Detect which cell encompasses the target text, then output its [X, Y] center coordinate. 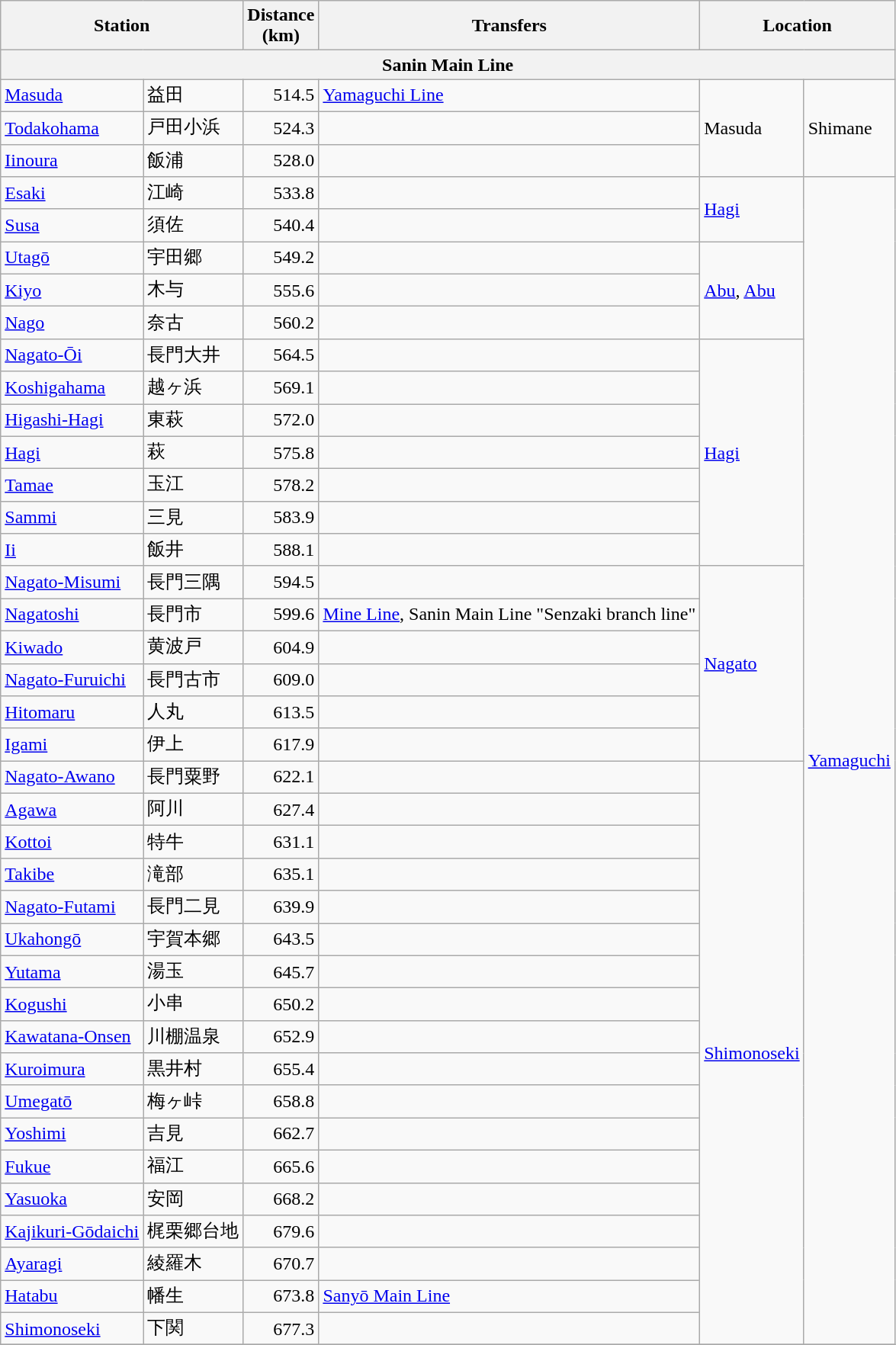
玉江 [194, 485]
613.5 [281, 712]
594.5 [281, 583]
Nagato-Ōi [72, 355]
Yamaguchi [849, 761]
長門古市 [194, 680]
631.1 [281, 842]
Agawa [72, 810]
Takibe [72, 874]
Igami [72, 744]
飯井 [194, 551]
阿川 [194, 810]
Koshigahama [72, 387]
Todakohama [72, 128]
Nagatoshi [72, 615]
人丸 [194, 712]
639.9 [281, 907]
617.9 [281, 744]
Distance(km) [281, 26]
Ayaragi [72, 1264]
江崎 [194, 194]
Mine Line, Sanin Main Line "Senzaki branch line" [509, 615]
604.9 [281, 647]
588.1 [281, 551]
長門二見 [194, 907]
599.6 [281, 615]
宇田郷 [194, 258]
幡生 [194, 1296]
長門大井 [194, 355]
Umegatō [72, 1101]
Tamae [72, 485]
Hatabu [72, 1296]
飯浦 [194, 160]
Station [122, 26]
益田 [194, 96]
Kiwado [72, 647]
652.9 [281, 1037]
673.8 [281, 1296]
下関 [194, 1328]
Kajikuri-Gōdaichi [72, 1232]
綾羅木 [194, 1264]
Iinoura [72, 160]
635.1 [281, 874]
Location [798, 26]
木与 [194, 290]
Yoshimi [72, 1135]
福江 [194, 1167]
679.6 [281, 1232]
越ヶ浜 [194, 387]
572.0 [281, 421]
小串 [194, 1005]
533.8 [281, 194]
Fukue [72, 1167]
滝部 [194, 874]
川棚温泉 [194, 1037]
Kottoi [72, 842]
643.5 [281, 939]
569.1 [281, 387]
安岡 [194, 1199]
549.2 [281, 258]
Kuroimura [72, 1069]
東萩 [194, 421]
特牛 [194, 842]
655.4 [281, 1069]
Yamaguchi Line [509, 96]
湯玉 [194, 971]
黒井村 [194, 1069]
伊上 [194, 744]
長門三隅 [194, 583]
Nagato-Misumi [72, 583]
吉見 [194, 1135]
Higashi-Hagi [72, 421]
Shimane [849, 128]
Susa [72, 226]
Yutama [72, 971]
梅ヶ峠 [194, 1101]
長門市 [194, 615]
Ii [72, 551]
524.3 [281, 128]
528.0 [281, 160]
Kogushi [72, 1005]
Nagato-Furuichi [72, 680]
609.0 [281, 680]
三見 [194, 517]
Utagō [72, 258]
583.9 [281, 517]
514.5 [281, 96]
677.3 [281, 1328]
564.5 [281, 355]
萩 [194, 453]
555.6 [281, 290]
Nago [72, 323]
Nagato-Futami [72, 907]
須佐 [194, 226]
Sanyō Main Line [509, 1296]
宇賀本郷 [194, 939]
645.7 [281, 971]
560.2 [281, 323]
Abu, Abu [752, 291]
658.8 [281, 1101]
650.2 [281, 1005]
575.8 [281, 453]
Ukahongō [72, 939]
梶栗郷台地 [194, 1232]
540.4 [281, 226]
578.2 [281, 485]
622.1 [281, 778]
627.4 [281, 810]
662.7 [281, 1135]
Kiyo [72, 290]
Nagato-Awano [72, 778]
665.6 [281, 1167]
Hitomaru [72, 712]
Transfers [509, 26]
Nagato [752, 663]
670.7 [281, 1264]
長門粟野 [194, 778]
Sammi [72, 517]
戸田小浜 [194, 128]
Yasuoka [72, 1199]
奈古 [194, 323]
668.2 [281, 1199]
Kawatana-Onsen [72, 1037]
Esaki [72, 194]
黄波戸 [194, 647]
Sanin Main Line [448, 65]
